Detect which cell encompasses the target text, then output its [x, y] center coordinate. 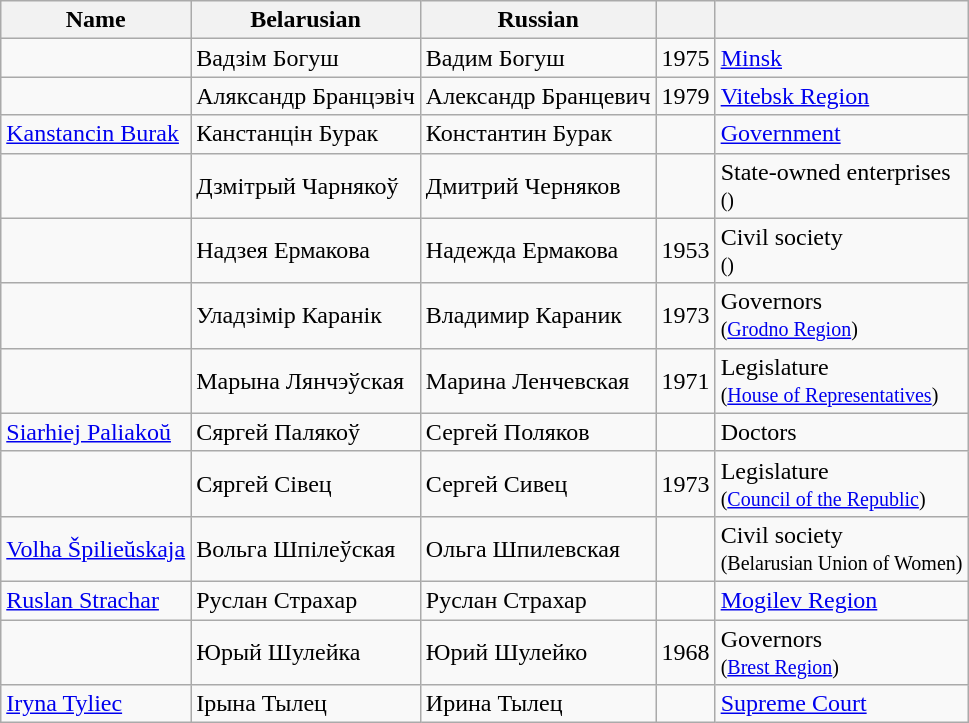
Volha Špilieŭskaja [96, 548]
1975 [686, 58]
Doctors [842, 432]
Governors(Brest Region) [842, 652]
Марина Ленчевская [538, 380]
Name [96, 20]
Civil society() [842, 250]
1979 [686, 96]
1968 [686, 652]
Ірына Тылец [306, 704]
Iryna Tyliec [96, 704]
Ольга Шпилевская [538, 548]
1971 [686, 380]
Minsk [842, 58]
Константин Бурак [538, 134]
Вадзім Богуш [306, 58]
Government [842, 134]
Supreme Court [842, 704]
Марына Лянчэўская [306, 380]
Kanstancin Burak [96, 134]
Russian [538, 20]
Сергей Сивец [538, 484]
Mogilev Region [842, 600]
Дзмітрый Чарнякоў [306, 186]
Civil society(Belarusian Union of Women) [842, 548]
Siarhiej Paliakoŭ [96, 432]
Уладзімір Каранік [306, 316]
Governors(Grodno Region) [842, 316]
Владимир Караник [538, 316]
Юрий Шулейко [538, 652]
Аляксандр Бранцэвіч [306, 96]
Ирина Тылец [538, 704]
State-owned enterprises() [842, 186]
Legislature(House of Representatives) [842, 380]
Александр Бранцевич [538, 96]
Сергей Поляков [538, 432]
Belarusian [306, 20]
Вольга Шпілеўская [306, 548]
Вадим Богуш [538, 58]
Юрый Шулейка [306, 652]
Сяргей Сівец [306, 484]
Дмитрий Черняков [538, 186]
Сяргей Палякоў [306, 432]
Vitebsk Region [842, 96]
Надежда Ермакова [538, 250]
Ruslan Strachar [96, 600]
Legislature(Council of the Republic) [842, 484]
Надзея Ермакова [306, 250]
1953 [686, 250]
Канстанцін Бурак [306, 134]
